Provide the [X, Y] coordinate of the cell's center where the given text is located.  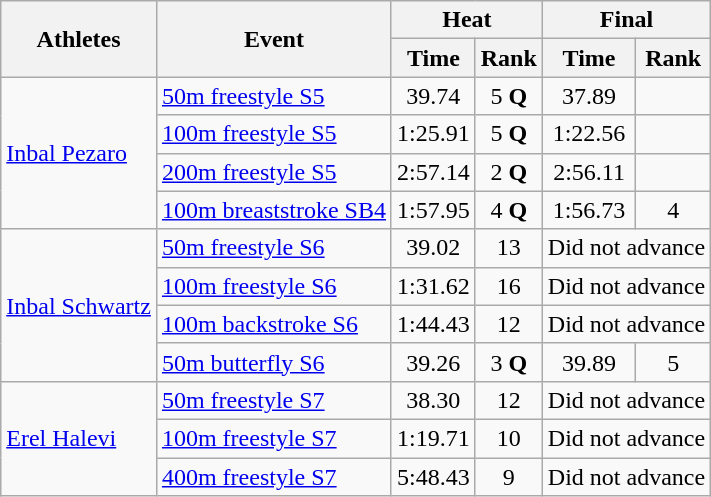
16 [508, 286]
38.30 [433, 400]
4 Q [508, 210]
Heat [466, 20]
5 [674, 362]
9 [508, 477]
39.74 [433, 96]
1:25.91 [433, 134]
37.89 [588, 96]
Final [626, 20]
2:57.14 [433, 172]
100m freestyle S7 [274, 438]
3 Q [508, 362]
10 [508, 438]
50m freestyle S5 [274, 96]
Inbal Pezaro [79, 153]
1:31.62 [433, 286]
4 [674, 210]
1:22.56 [588, 134]
50m butterfly S6 [274, 362]
200m freestyle S5 [274, 172]
1:56.73 [588, 210]
1:44.43 [433, 324]
5:48.43 [433, 477]
Erel Halevi [79, 438]
100m freestyle S5 [274, 134]
Inbal Schwartz [79, 305]
50m freestyle S6 [274, 248]
100m backstroke S6 [274, 324]
Event [274, 39]
39.02 [433, 248]
Athletes [79, 39]
100m breaststroke SB4 [274, 210]
1:19.71 [433, 438]
50m freestyle S7 [274, 400]
2:56.11 [588, 172]
39.89 [588, 362]
39.26 [433, 362]
2 Q [508, 172]
100m freestyle S6 [274, 286]
13 [508, 248]
400m freestyle S7 [274, 477]
1:57.95 [433, 210]
